Identify which cell holds the provided text, then report its [x, y] central coordinate. 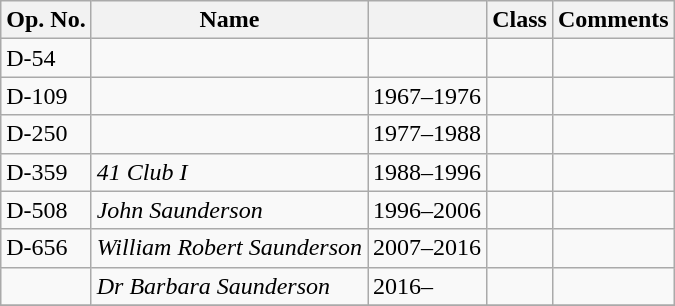
D-54 [46, 58]
D-250 [46, 134]
1988–1996 [428, 172]
Name [229, 20]
Op. No. [46, 20]
D-508 [46, 210]
D-109 [46, 96]
1967–1976 [428, 96]
D-656 [46, 248]
1977–1988 [428, 134]
1996–2006 [428, 210]
Class [520, 20]
William Robert Saunderson [229, 248]
2007–2016 [428, 248]
Dr Barbara Saunderson [229, 286]
2016– [428, 286]
D-359 [46, 172]
John Saunderson [229, 210]
41 Club I [229, 172]
Comments [613, 20]
